From the cell containing the given text, extract its center point as [x, y] coordinate. 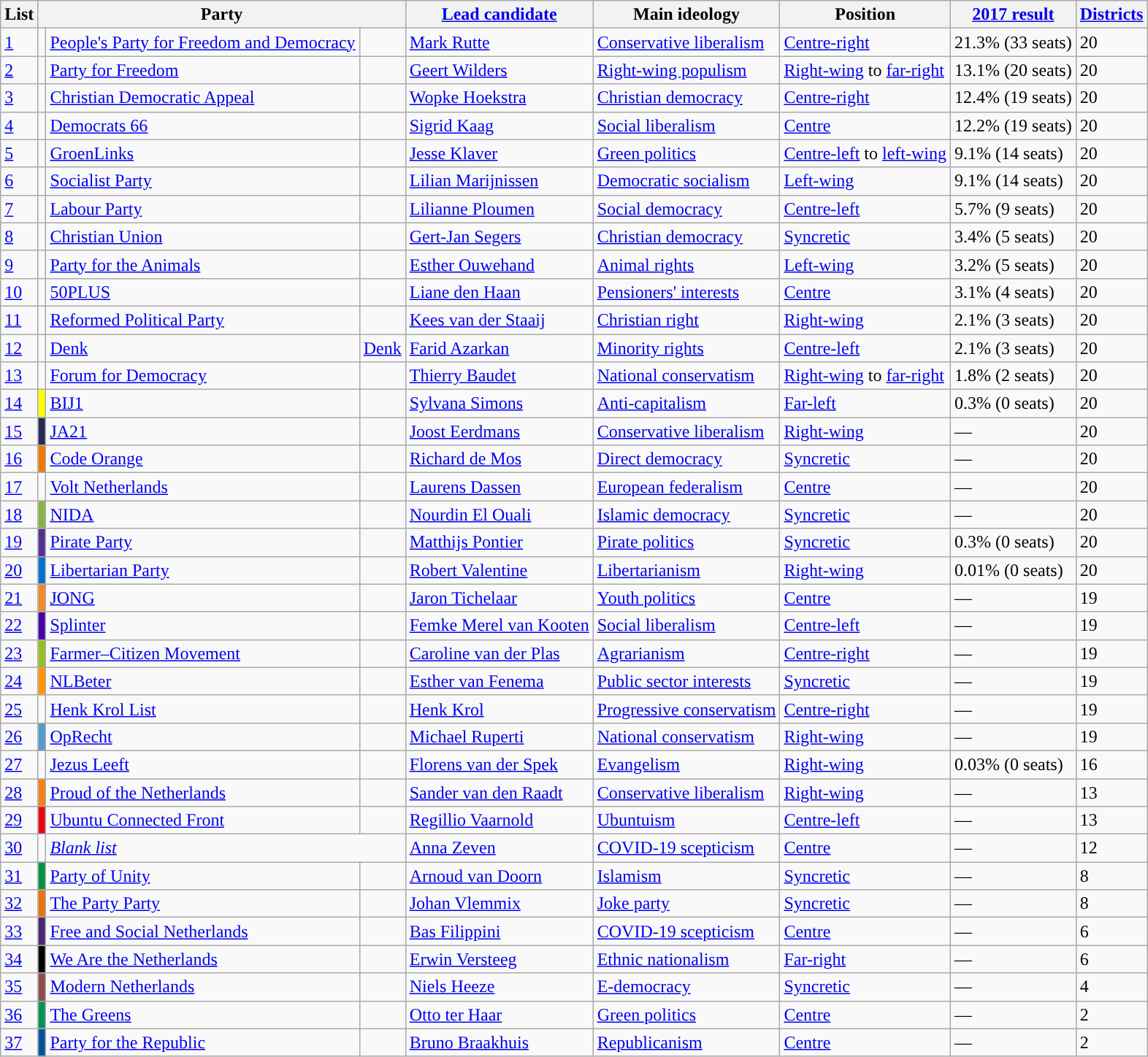
Main ideology [686, 15]
0.01% (0 seats) [1014, 570]
Party of Unity [203, 876]
Democrats 66 [203, 126]
European federalism [686, 487]
36 [19, 1015]
Christian right [686, 320]
Far-right [865, 959]
28 [19, 792]
Otto ter Haar [500, 1015]
Forum for Democracy [203, 376]
Socialist Party [203, 181]
Party for the Republic [203, 1042]
21.3% (33 seats) [1014, 42]
Joost Eerdmans [500, 431]
Gert-Jan Segers [500, 237]
E-democracy [686, 987]
NIDA [203, 515]
35 [19, 987]
Matthijs Pontier [500, 542]
Bas Filippini [500, 931]
26 [19, 737]
Progressive conservatism [686, 709]
Michael Ruperti [500, 737]
Libertarian Party [203, 570]
1 [19, 42]
21 [19, 598]
JA21 [203, 431]
Direct democracy [686, 459]
34 [19, 959]
Richard de Mos [500, 459]
Anna Zeven [500, 848]
7 [19, 209]
Modern Netherlands [203, 987]
Femke Merel van Kooten [500, 626]
We Are the Netherlands [203, 959]
GroenLinks [203, 153]
10 [19, 292]
Jesse Klaver [500, 153]
The Greens [203, 1015]
Arnoud van Doorn [500, 876]
Regillio Vaarnold [500, 820]
24 [19, 681]
Liane den Haan [500, 292]
Republicanism [686, 1042]
NLBeter [203, 681]
5 [19, 153]
2017 result [1014, 15]
Far-left [865, 404]
Wopke Hoekstra [500, 98]
12.4% (19 seats) [1014, 98]
Code Orange [203, 459]
15 [19, 431]
Volt Netherlands [203, 487]
Ubuntu Connected Front [203, 820]
Sylvana Simons [500, 404]
Proud of the Netherlands [203, 792]
3.4% (5 seats) [1014, 237]
25 [19, 709]
9 [19, 264]
22 [19, 626]
5.7% (9 seats) [1014, 209]
Christian Union [203, 237]
Party for the Animals [203, 264]
BIJ1 [203, 404]
The Party Party [203, 904]
Kees van der Staaij [500, 320]
Jezus Leeft [203, 764]
37 [19, 1042]
3.2% (5 seats) [1014, 264]
Blank list [226, 848]
Evangelism [686, 764]
Pensioners' interests [686, 292]
Sigrid Kaag [500, 126]
1.8% (2 seats) [1014, 376]
Party [222, 15]
17 [19, 487]
0.03% (0 seats) [1014, 764]
Animal rights [686, 264]
12.2% (19 seats) [1014, 126]
Lead candidate [500, 15]
Lilianne Ploumen [500, 209]
JONG [203, 598]
Labour Party [203, 209]
23 [19, 653]
Libertarianism [686, 570]
Ubuntuism [686, 820]
Laurens Dassen [500, 487]
Social democracy [686, 209]
Public sector interests [686, 681]
Caroline van der Plas [500, 653]
Youth politics [686, 598]
Minority rights [686, 348]
Centre-left to left-wing [865, 153]
Florens van der Spek [500, 764]
14 [19, 404]
Lilian Marijnissen [500, 181]
Bruno Braakhuis [500, 1042]
Position [865, 15]
Esther van Fenema [500, 681]
People's Party for Freedom and Democracy [203, 42]
29 [19, 820]
Democratic socialism [686, 181]
Islamic democracy [686, 515]
Johan Vlemmix [500, 904]
OpRecht [203, 737]
Esther Ouwehand [500, 264]
32 [19, 904]
Niels Heeze [500, 987]
Jaron Tichelaar [500, 598]
Ethnic nationalism [686, 959]
Henk Krol List [203, 709]
27 [19, 764]
Free and Social Netherlands [203, 931]
11 [19, 320]
Sander van den Raadt [500, 792]
30 [19, 848]
Pirate politics [686, 542]
50PLUS [203, 292]
Joke party [686, 904]
Agrarianism [686, 653]
13.1% (20 seats) [1014, 70]
Farmer–Citizen Movement [203, 653]
Nourdin El Ouali [500, 515]
18 [19, 515]
Pirate Party [203, 542]
Erwin Versteeg [500, 959]
Right-wing populism [686, 70]
Farid Azarkan [500, 348]
Henk Krol [500, 709]
Party for Freedom [203, 70]
Mark Rutte [500, 42]
33 [19, 931]
Geert Wilders [500, 70]
3 [19, 98]
Districts [1111, 15]
List [19, 15]
Christian Democratic Appeal [203, 98]
3.1% (4 seats) [1014, 292]
Anti-capitalism [686, 404]
Reformed Political Party [203, 320]
Islamism [686, 876]
31 [19, 876]
Thierry Baudet [500, 376]
Robert Valentine [500, 570]
Splinter [203, 626]
